Provide the (x, y) coordinate of the cell's center where the given text is located.  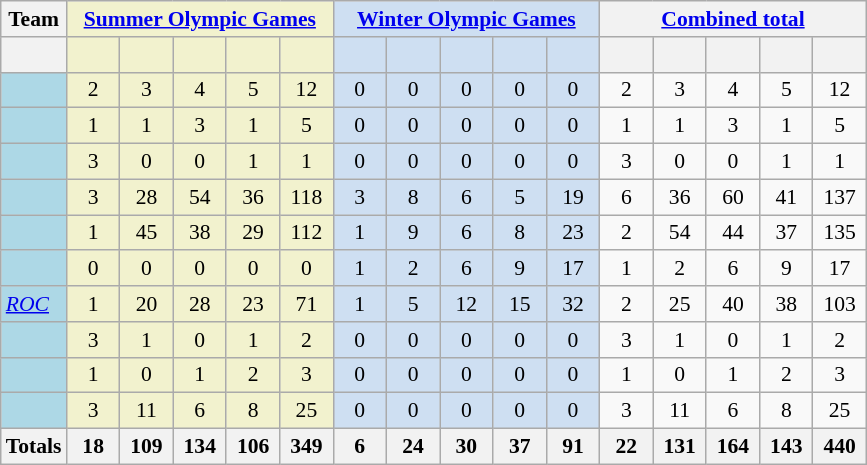
29 (252, 232)
164 (732, 446)
112 (306, 232)
ROC (34, 304)
20 (146, 304)
40 (732, 304)
109 (146, 446)
Combined total (734, 19)
106 (252, 446)
440 (840, 446)
32 (572, 304)
60 (732, 197)
91 (572, 446)
41 (786, 197)
131 (680, 446)
Summer Olympic Games (200, 19)
30 (466, 446)
24 (412, 446)
Totals (34, 446)
118 (306, 197)
45 (146, 232)
143 (786, 446)
137 (840, 197)
Team (34, 19)
18 (92, 446)
135 (840, 232)
71 (306, 304)
44 (732, 232)
15 (520, 304)
22 (626, 446)
349 (306, 446)
103 (840, 304)
19 (572, 197)
134 (200, 446)
Winter Olympic Games (466, 19)
